Pinpoint the cell where the given text exists, returning its (X, Y) midpoint coordinate. 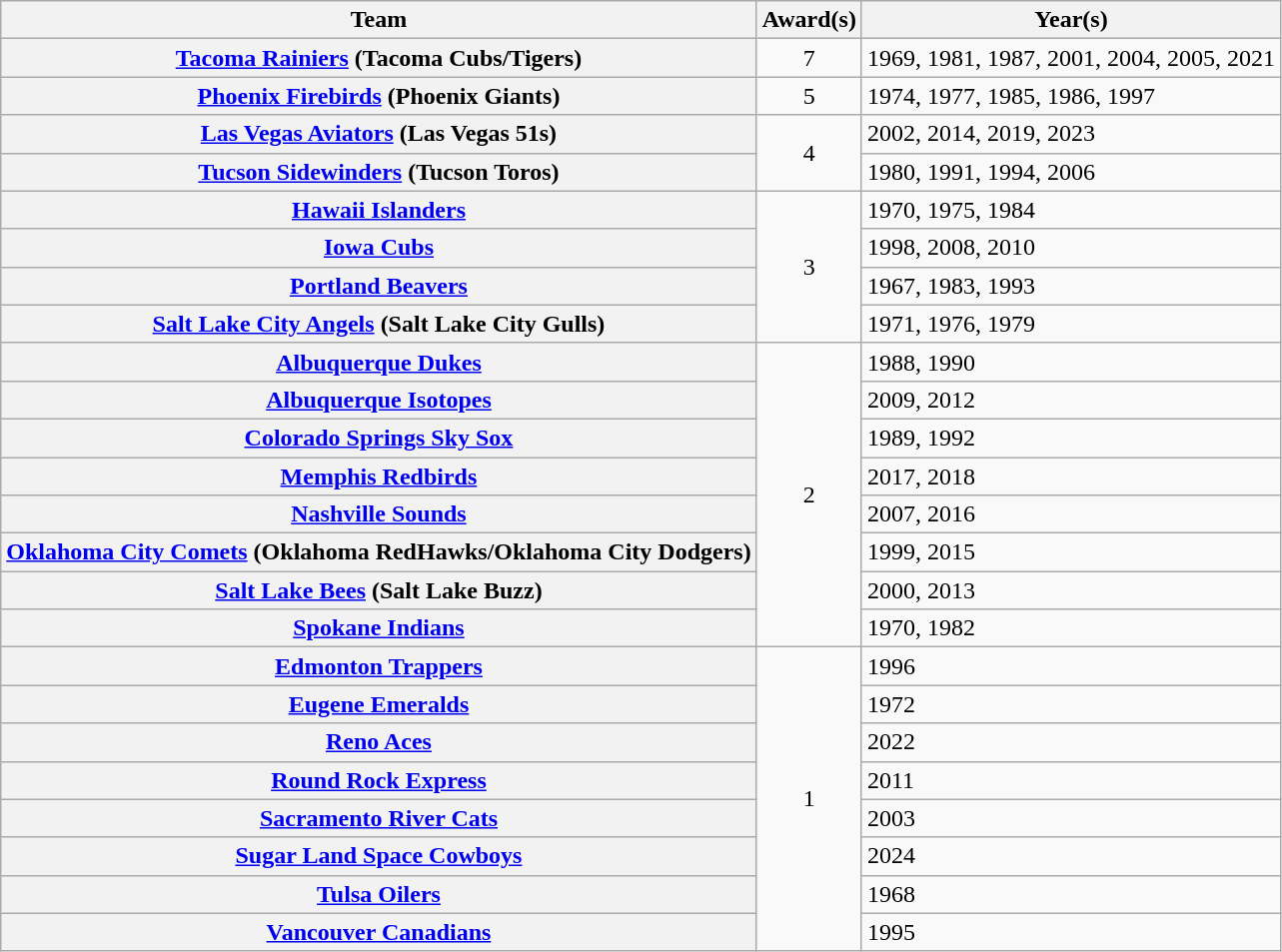
Tulsa Oilers (379, 894)
2007, 2016 (1071, 514)
1971, 1976, 1979 (1071, 324)
7 (809, 58)
1970, 1975, 1984 (1071, 210)
1969, 1981, 1987, 2001, 2004, 2005, 2021 (1071, 58)
Vancouver Canadians (379, 932)
Eugene Emeralds (379, 704)
1972 (1071, 704)
Colorado Springs Sky Sox (379, 438)
Hawaii Islanders (379, 210)
Phoenix Firebirds (Phoenix Giants) (379, 96)
Salt Lake Bees (Salt Lake Buzz) (379, 590)
Year(s) (1071, 20)
Spokane Indians (379, 628)
1995 (1071, 932)
1980, 1991, 1994, 2006 (1071, 172)
Albuquerque Isotopes (379, 400)
2003 (1071, 818)
2011 (1071, 780)
2009, 2012 (1071, 400)
Team (379, 20)
2002, 2014, 2019, 2023 (1071, 134)
Albuquerque Dukes (379, 362)
5 (809, 96)
2017, 2018 (1071, 476)
1988, 1990 (1071, 362)
Iowa Cubs (379, 248)
1989, 1992 (1071, 438)
Tucson Sidewinders (Tucson Toros) (379, 172)
Edmonton Trappers (379, 666)
1 (809, 799)
1967, 1983, 1993 (1071, 286)
Round Rock Express (379, 780)
1996 (1071, 666)
1998, 2008, 2010 (1071, 248)
Award(s) (809, 20)
Las Vegas Aviators (Las Vegas 51s) (379, 134)
Portland Beavers (379, 286)
1999, 2015 (1071, 552)
2000, 2013 (1071, 590)
1970, 1982 (1071, 628)
Oklahoma City Comets (Oklahoma RedHawks/Oklahoma City Dodgers) (379, 552)
1968 (1071, 894)
Tacoma Rainiers (Tacoma Cubs/Tigers) (379, 58)
2 (809, 494)
2024 (1071, 856)
3 (809, 267)
Sacramento River Cats (379, 818)
Memphis Redbirds (379, 476)
Sugar Land Space Cowboys (379, 856)
Nashville Sounds (379, 514)
2022 (1071, 742)
Salt Lake City Angels (Salt Lake City Gulls) (379, 324)
1974, 1977, 1985, 1986, 1997 (1071, 96)
Reno Aces (379, 742)
4 (809, 153)
